Scan for the cell matching the given text and deliver its [x, y] coordinate at center. 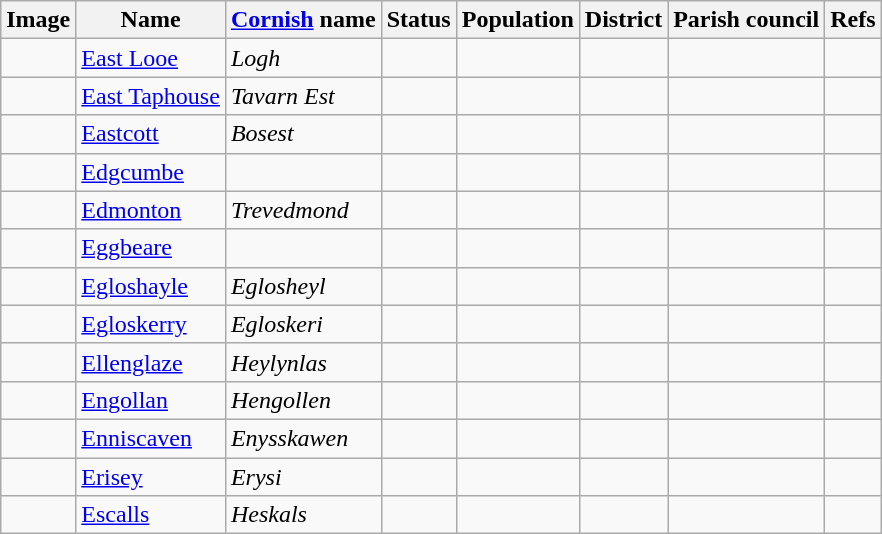
Heskals [303, 515]
Eggbeare [151, 248]
District [623, 20]
East Looe [151, 58]
Heylynlas [303, 362]
Erysi [303, 477]
Enysskawen [303, 438]
Escalls [151, 515]
Trevedmond [303, 210]
Refs [853, 20]
Image [38, 20]
Engollan [151, 400]
Tavarn Est [303, 96]
Population [518, 20]
Eastcott [151, 134]
Name [151, 20]
Hengollen [303, 400]
Erisey [151, 477]
Ellenglaze [151, 362]
Cornish name [303, 20]
Egloskeri [303, 324]
Status [418, 20]
Edmonton [151, 210]
Egloshayle [151, 286]
Parish council [746, 20]
Edgcumbe [151, 172]
Enniscaven [151, 438]
Eglosheyl [303, 286]
Bosest [303, 134]
East Taphouse [151, 96]
Egloskerry [151, 324]
Logh [303, 58]
